Locate the cell with the specified text and output its [X, Y] center coordinate. 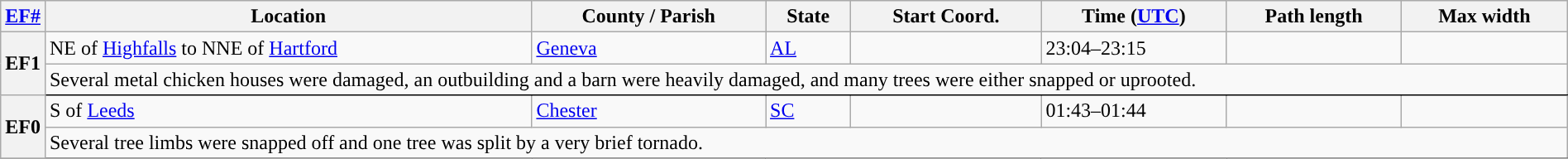
Time (UTC) [1134, 17]
State [809, 17]
County / Parish [648, 17]
Start Coord. [946, 17]
Several tree limbs were snapped off and one tree was split by a very brief tornado. [806, 142]
Path length [1314, 17]
Max width [1484, 17]
SC [809, 111]
AL [809, 48]
Several metal chicken houses were damaged, an outbuilding and a barn were heavily damaged, and many trees were either snapped or uprooted. [806, 79]
NE of Highfalls to NNE of Hartford [288, 48]
EF0 [23, 127]
Chester [648, 111]
EF# [23, 17]
01:43–01:44 [1134, 111]
Location [288, 17]
S of Leeds [288, 111]
23:04–23:15 [1134, 48]
Geneva [648, 48]
EF1 [23, 64]
